Determine the [x, y] coordinate at the center of the cell enclosing the given text.  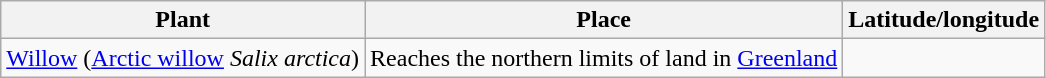
Place [604, 20]
Latitude/longitude [944, 20]
Plant [183, 20]
Willow (Arctic willow Salix arctica) [183, 58]
Reaches the northern limits of land in Greenland [604, 58]
